Capture the cell that displays the provided text and extract its [x, y] central coordinate. 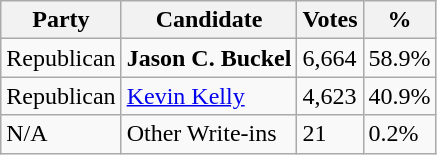
21 [330, 134]
58.9% [400, 58]
4,623 [330, 96]
40.9% [400, 96]
N/A [61, 134]
% [400, 20]
Votes [330, 20]
Party [61, 20]
Kevin Kelly [209, 96]
0.2% [400, 134]
6,664 [330, 58]
Jason C. Buckel [209, 58]
Candidate [209, 20]
Other Write-ins [209, 134]
